Find where the given text appears and provide that cell's center as [X, Y] coordinate. 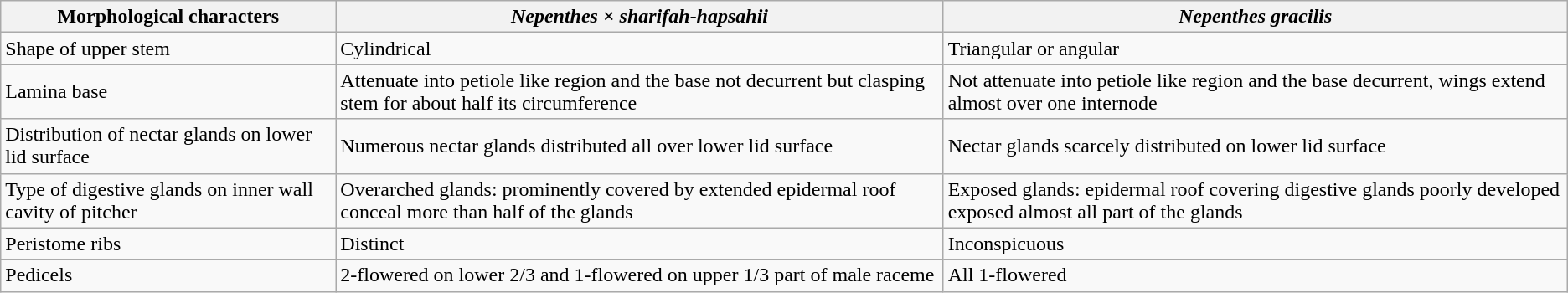
Distinct [640, 244]
Triangular or angular [1255, 49]
Overarched glands: prominently covered by extended epidermal roof conceal more than half of the glands [640, 201]
Shape of upper stem [168, 49]
Cylindrical [640, 49]
Distribution of nectar glands on lower lid surface [168, 146]
Numerous nectar glands distributed all over lower lid surface [640, 146]
Not attenuate into petiole like region and the base decurrent, wings extend almost over one internode [1255, 92]
Attenuate into petiole like region and the base not decurrent but clasping stem for about half its circumference [640, 92]
Exposed glands: epidermal roof covering digestive glands poorly developed exposed almost all part of the glands [1255, 201]
2-flowered on lower 2/3 and 1-flowered on upper 1/3 part of male raceme [640, 275]
Peristome ribs [168, 244]
Nectar glands scarcely distributed on lower lid surface [1255, 146]
Lamina base [168, 92]
Nepenthes gracilis [1255, 17]
Type of digestive glands on inner wall cavity of pitcher [168, 201]
Inconspicuous [1255, 244]
Morphological characters [168, 17]
Nepenthes × sharifah-hapsahii [640, 17]
All 1-flowered [1255, 275]
Pedicels [168, 275]
